Scan for the cell matching the given text and deliver its [x, y] coordinate at center. 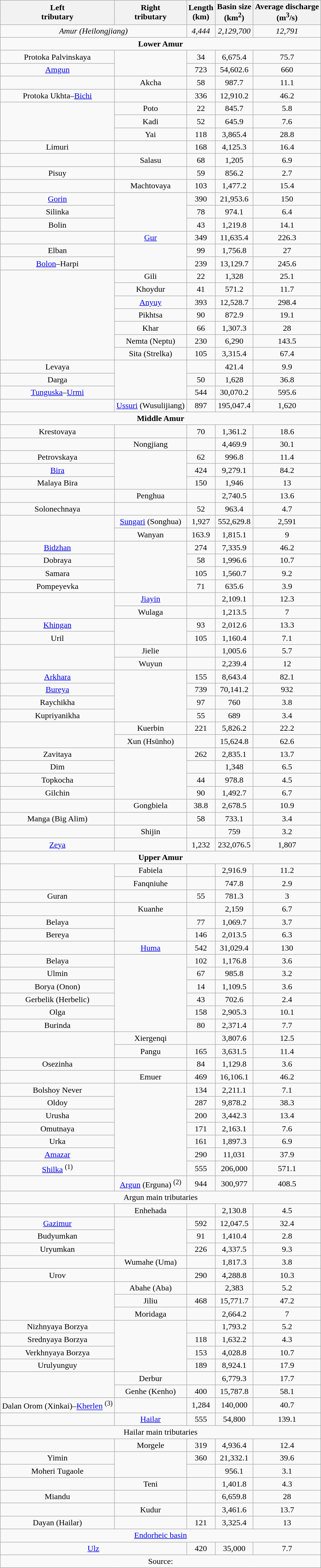
595.6 [287, 393]
Bira [57, 470]
702.6 [234, 999]
Gerbelik (Herbelic) [57, 999]
Bureya [57, 689]
Oldoy [57, 1103]
Huma [150, 948]
Morgele [150, 1445]
1,632.2 [234, 1340]
30,070.2 [234, 393]
2,211.1 [234, 1090]
336 [201, 96]
897 [201, 405]
36.8 [287, 380]
Poto [150, 109]
245.6 [287, 263]
54,602.6 [234, 70]
2.4 [287, 999]
Omutnaya [57, 1129]
10.1 [287, 1012]
987.7 [234, 83]
1,328 [234, 276]
635.6 [234, 586]
1,807 [287, 844]
75.7 [287, 57]
1,307.3 [234, 328]
Bolshoy Never [57, 1090]
Malaya Bira [57, 483]
32.4 [287, 1223]
27 [287, 250]
Jielie [150, 651]
230 [201, 341]
200 [201, 1116]
Akcha [150, 83]
84 [201, 1064]
13.4 [287, 1116]
542 [201, 948]
298.4 [287, 302]
Fanqniuhe [150, 883]
9.2 [287, 573]
15,787.8 [234, 1391]
Nongjiang [150, 444]
50 [201, 380]
Wuyun [150, 664]
Darga [57, 380]
Gili [150, 276]
1,897.3 [234, 1142]
3,631.5 [234, 1051]
80 [201, 1025]
3,807.6 [234, 1038]
2.7 [287, 173]
13.6 [287, 496]
Khoydur [150, 289]
Wanyan [150, 535]
Petrovskaya [57, 457]
78 [201, 212]
Gongbiela [150, 806]
Gorin [57, 199]
1,219.8 [234, 225]
Amur (Heilongjiang) [93, 31]
Pisuy [57, 173]
Ulz [93, 1548]
155 [201, 676]
1,756.8 [234, 250]
1,815.1 [234, 535]
571.2 [234, 289]
592 [201, 1223]
Khingan [57, 625]
5,826.2 [234, 728]
845.7 [234, 109]
2,371.4 [234, 1025]
781.3 [234, 896]
Urusha [57, 1116]
1,213.5 [234, 612]
140,000 [234, 1405]
103 [201, 186]
Genhe (Kenho) [150, 1391]
6,659.8 [234, 1497]
932 [287, 689]
12.3 [287, 599]
Olga [57, 1012]
70 [201, 431]
Hailar [150, 1419]
1,927 [201, 522]
Dim [57, 767]
421.4 [234, 367]
2,591 [287, 522]
12,047.5 [234, 1223]
93 [201, 625]
Yimin [57, 1458]
17.7 [287, 1378]
Srednyaya Borzya [57, 1340]
153 [201, 1353]
390 [201, 199]
Zavitaya [57, 754]
31,029.4 [234, 948]
Xun (Hsünho) [150, 741]
408.5 [287, 1183]
Uryumkan [57, 1249]
Wumahe (Uma) [150, 1262]
19.1 [287, 315]
44 [201, 780]
287 [201, 1103]
165 [201, 1051]
47.2 [287, 1301]
1,492.7 [234, 793]
12,791 [287, 31]
4,028.8 [234, 1353]
Gazimur [57, 1223]
Urka [57, 1142]
1,005.6 [234, 651]
34 [201, 57]
1,348 [234, 767]
2,129,700 [234, 31]
Pangu [150, 1051]
420 [201, 1548]
571.1 [287, 1168]
67 [201, 974]
3.9 [287, 586]
35,000 [234, 1548]
Budyumkan [57, 1236]
Limuri [57, 147]
28.8 [287, 134]
97 [201, 703]
Kuerbin [150, 728]
16,106.1 [234, 1077]
134 [201, 1090]
872.9 [234, 315]
232,076.5 [234, 844]
30.1 [287, 444]
59 [201, 173]
Argun main tributaries [161, 1198]
3 [287, 896]
3,325.4 [234, 1523]
1,946 [234, 483]
Guran [57, 896]
2,012.6 [234, 625]
1,176.8 [234, 961]
195,047.4 [234, 405]
7,335.9 [234, 548]
689 [234, 715]
139.1 [287, 1419]
Topkocha [57, 780]
Ussuri (Wusulijiang) [150, 405]
Gilchin [57, 793]
58.1 [287, 1391]
Average discharge(m3/s) [287, 13]
121 [201, 1523]
733.1 [234, 819]
239 [201, 263]
15.4 [287, 186]
Length(km) [201, 13]
424 [201, 470]
11.1 [287, 83]
2,109.1 [234, 599]
Wulaga [150, 612]
2,239.4 [234, 664]
13,129.7 [234, 263]
Urov [57, 1275]
Tunguska–Urmi [57, 393]
1,628 [234, 380]
161 [201, 1142]
8,643.4 [234, 676]
Borya (Onon) [57, 987]
Xiergenqi [150, 1038]
Miandu [57, 1497]
4.7 [287, 509]
38.3 [287, 1103]
1,560.7 [234, 573]
2,159 [234, 909]
15,624.8 [234, 741]
974.1 [234, 212]
5.8 [287, 109]
6,675.4 [234, 57]
12,528.7 [234, 302]
11,635.4 [234, 237]
Silinka [57, 212]
4,936.4 [234, 1445]
956.1 [234, 1471]
1,361.2 [234, 431]
12.4 [287, 1445]
Bolon–Harpi [57, 263]
9,279.1 [234, 470]
Kadi [150, 121]
1,410.4 [234, 1236]
2,013.5 [234, 935]
Solonechnaya [57, 509]
Shijin [150, 831]
12,910.2 [234, 96]
71 [201, 586]
300,977 [234, 1183]
319 [201, 1445]
18.6 [287, 431]
760 [234, 703]
Penghua [150, 496]
Upper Amur [161, 857]
Protoka Ukhta–Bichi [57, 96]
Bidzhan [57, 548]
468 [201, 1301]
Raychikha [57, 703]
99 [201, 250]
469 [201, 1077]
163.9 [201, 535]
2.9 [287, 883]
Teni [150, 1484]
747.8 [234, 883]
Jiliu [150, 1301]
3,315.4 [234, 354]
996.8 [234, 457]
Khar [150, 328]
Dobraya [57, 560]
Sungari (Songhua) [150, 522]
1,232 [201, 844]
985.8 [234, 974]
660 [287, 70]
944 [201, 1183]
Anyuy [150, 302]
226 [201, 1249]
400 [201, 1391]
3,865.4 [234, 134]
Endorheic basin [161, 1535]
2,740.5 [234, 496]
Basin size(km2) [234, 13]
41 [201, 289]
2,835.1 [234, 754]
Lefttributary [57, 13]
Arkhara [57, 676]
Amazar [57, 1154]
12 [287, 664]
Source: [161, 1561]
143.5 [287, 341]
1,477.2 [234, 186]
68 [201, 160]
6,290 [234, 341]
6.3 [287, 935]
Moheri Tugaole [57, 1471]
21,953.6 [234, 199]
9.3 [287, 1249]
6.5 [287, 767]
39.6 [287, 1458]
11.2 [287, 870]
349 [201, 237]
Dayan (Hailar) [57, 1523]
Bolin [57, 225]
2,678.5 [234, 806]
Enhehada [150, 1210]
Bereya [57, 935]
262 [201, 754]
Kupriyanikha [57, 715]
Derbur [150, 1378]
Moridaga [150, 1314]
Kuanhe [150, 909]
Abahe (Aba) [150, 1288]
1,996.6 [234, 560]
Zeya [57, 844]
14 [201, 987]
221 [201, 728]
Krestovaya [57, 431]
Nizhnyaya Borzya [57, 1327]
552,629.8 [234, 522]
Ulmin [57, 974]
274 [201, 548]
6,779.3 [234, 1378]
10.9 [287, 806]
4,288.8 [234, 1275]
4,469.9 [234, 444]
Yai [150, 134]
Hailar main tributaries [161, 1432]
158 [201, 1012]
Salasu [150, 160]
Lower Amur [161, 44]
130 [287, 948]
5.7 [287, 651]
Jiayin [150, 599]
Uril [57, 638]
171 [201, 1129]
226.3 [287, 237]
3.7 [287, 922]
2,163.1 [234, 1129]
91 [201, 1236]
Verkhnyaya Borzya [57, 1353]
Shilka (1) [57, 1168]
393 [201, 302]
Manga (Big Alim) [57, 819]
Burinda [57, 1025]
37.9 [287, 1154]
9 [287, 535]
11.7 [287, 289]
14.1 [287, 225]
2,916.9 [234, 870]
Machtovaya [150, 186]
3.1 [287, 1471]
62 [201, 457]
Dalan Orom (Xinkai)–Kherlen (3) [57, 1405]
1,069.7 [234, 922]
Fabiela [150, 870]
66 [201, 328]
62.6 [287, 741]
102 [201, 961]
Pompeyevka [57, 586]
Argun (Erguna) (2) [150, 1183]
3,461.6 [234, 1510]
Elban [57, 250]
Middle Amur [161, 418]
54,800 [234, 1419]
17.9 [287, 1365]
Amgun [57, 70]
1,109.5 [234, 987]
Sita (Strelka) [150, 354]
189 [201, 1365]
13.3 [287, 625]
723 [201, 70]
40.7 [287, 1405]
978.8 [234, 780]
3,442.3 [234, 1116]
1,793.2 [234, 1327]
2.8 [287, 1236]
856.2 [234, 173]
1,817.3 [234, 1262]
38.8 [201, 806]
Protoka Palvinskaya [57, 57]
67.4 [287, 354]
Kudur [150, 1510]
12.5 [287, 1038]
84.2 [287, 470]
Osezinha [57, 1064]
22.2 [287, 728]
11,031 [234, 1154]
4,337.5 [234, 1249]
Levaya [57, 367]
168 [201, 147]
1,160.4 [234, 638]
16.4 [287, 147]
9.9 [287, 367]
70,141.2 [234, 689]
8,924.1 [234, 1365]
2,383 [234, 1288]
25.1 [287, 276]
Gur [150, 237]
206,000 [234, 1168]
146 [201, 935]
4,125.3 [234, 147]
1,205 [234, 160]
Nemta (Neptu) [150, 341]
82.1 [287, 676]
2,905.3 [234, 1012]
963.4 [234, 509]
21,332.1 [234, 1458]
759 [234, 831]
9,878.2 [234, 1103]
1,129.8 [234, 1064]
Righttributary [150, 13]
360 [201, 1458]
Emuer [150, 1077]
544 [201, 393]
2,664.2 [234, 1314]
1,401.8 [234, 1484]
10.3 [287, 1275]
4,444 [201, 31]
15,771.7 [234, 1301]
Pikhtsa [150, 315]
6.4 [287, 212]
Samara [57, 573]
645.9 [234, 121]
Urulyunguy [57, 1365]
77 [201, 922]
739 [201, 689]
1,284 [201, 1405]
1,620 [287, 405]
2,130.8 [234, 1210]
